Find where the given text appears and provide that cell's center as (x, y) coordinate. 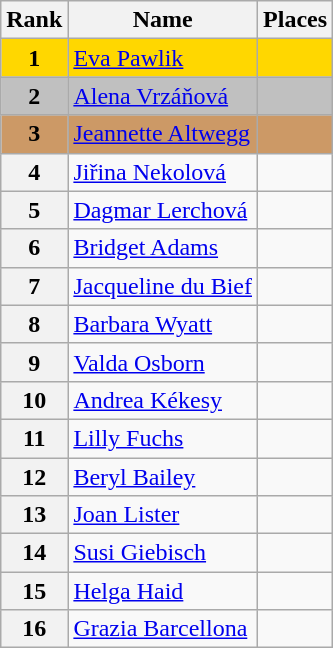
15 (34, 591)
Jacqueline du Bief (163, 286)
6 (34, 248)
Helga Haid (163, 591)
Grazia Barcellona (163, 629)
2 (34, 96)
3 (34, 134)
14 (34, 553)
Bridget Adams (163, 248)
Joan Lister (163, 515)
Andrea Kékesy (163, 400)
Lilly Fuchs (163, 438)
Rank (34, 20)
13 (34, 515)
Eva Pawlik (163, 58)
10 (34, 400)
Jeannette Altwegg (163, 134)
Alena Vrzáňová (163, 96)
Places (296, 20)
Jiřina Nekolová (163, 172)
11 (34, 438)
Dagmar Lerchová (163, 210)
16 (34, 629)
4 (34, 172)
5 (34, 210)
Name (163, 20)
9 (34, 362)
7 (34, 286)
Valda Osborn (163, 362)
Beryl Bailey (163, 477)
1 (34, 58)
Barbara Wyatt (163, 324)
12 (34, 477)
Susi Giebisch (163, 553)
8 (34, 324)
